For the text-containing cell, return its midpoint in (x, y) coordinate format. 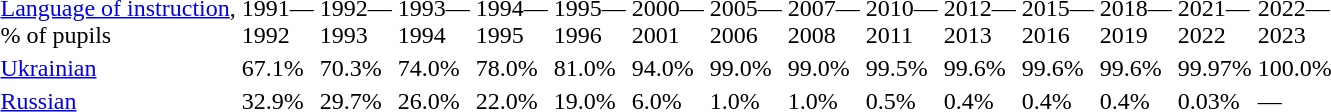
99.97% (1214, 68)
94.0% (668, 68)
99.5% (902, 68)
67.1% (278, 68)
74.0% (434, 68)
78.0% (512, 68)
81.0% (590, 68)
70.3% (356, 68)
